Capture the cell that displays the provided text and extract its [X, Y] central coordinate. 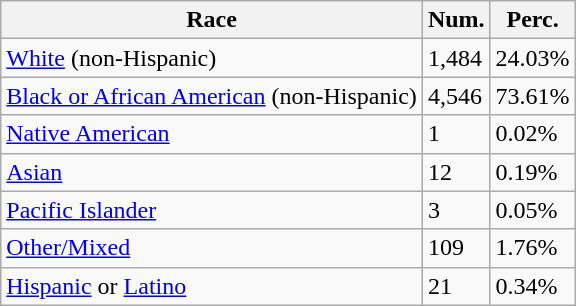
73.61% [532, 96]
24.03% [532, 58]
Race [212, 20]
Perc. [532, 20]
0.19% [532, 172]
Num. [456, 20]
21 [456, 286]
Asian [212, 172]
109 [456, 248]
Hispanic or Latino [212, 286]
3 [456, 210]
4,546 [456, 96]
12 [456, 172]
1,484 [456, 58]
Other/Mixed [212, 248]
1 [456, 134]
0.02% [532, 134]
White (non-Hispanic) [212, 58]
0.34% [532, 286]
Black or African American (non-Hispanic) [212, 96]
Pacific Islander [212, 210]
Native American [212, 134]
1.76% [532, 248]
0.05% [532, 210]
